Pinpoint the cell where the given text exists, returning its [X, Y] midpoint coordinate. 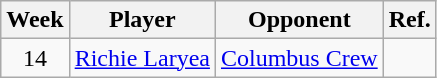
14 [35, 58]
Week [35, 20]
Richie Laryea [142, 58]
Columbus Crew [299, 58]
Opponent [299, 20]
Ref. [410, 20]
Player [142, 20]
